Provide the (X, Y) coordinate of the cell's center where the given text is located.  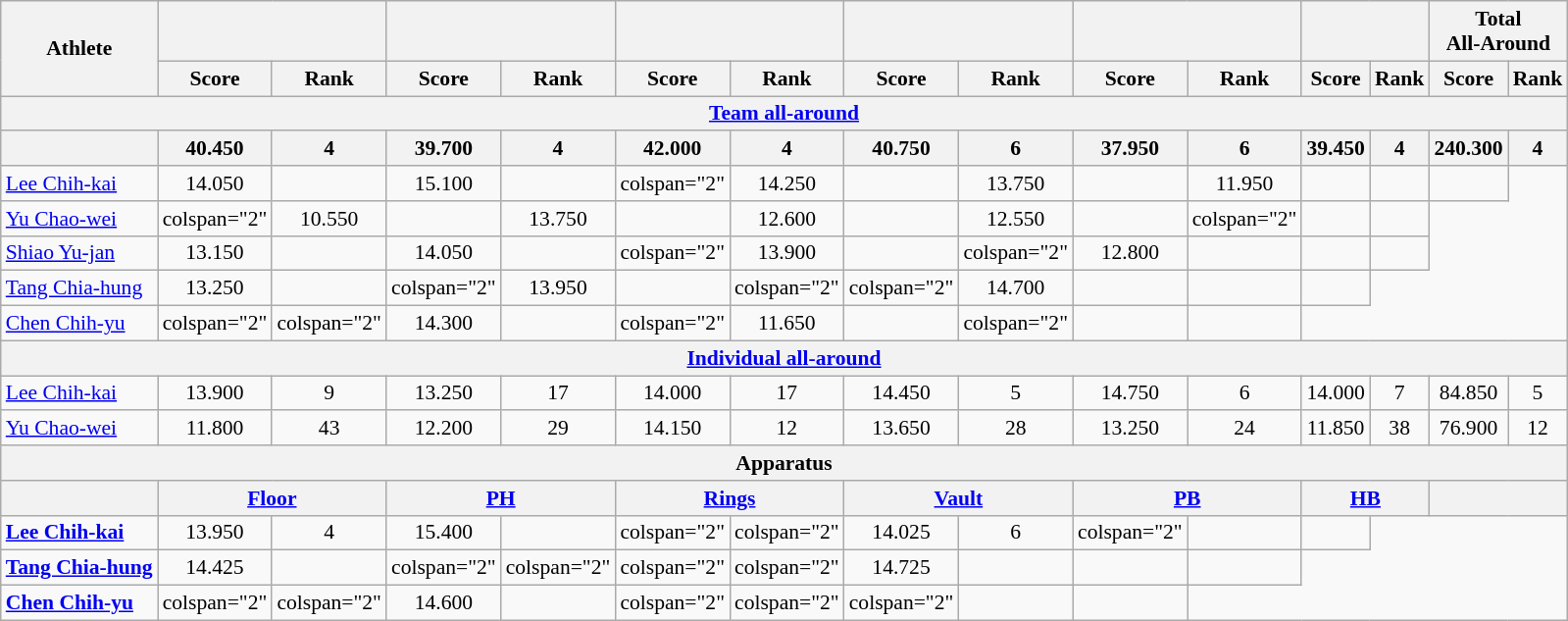
14.700 (1016, 288)
76.900 (1468, 429)
13.650 (902, 429)
11.800 (216, 429)
39.700 (443, 149)
43 (329, 429)
13.150 (216, 253)
7 (1400, 393)
Shiao Yu-jan (79, 253)
40.450 (216, 149)
12.600 (786, 219)
15.400 (443, 533)
12.200 (443, 429)
24 (1245, 429)
11.950 (1245, 183)
14.600 (443, 603)
240.300 (1468, 149)
TotalAll-Around (1498, 31)
42.000 (673, 149)
84.850 (1468, 393)
11.850 (1336, 429)
15.100 (443, 183)
14.025 (902, 533)
PB (1187, 498)
14.750 (1130, 393)
PH (500, 498)
Individual all-around (784, 358)
Vault (959, 498)
14.725 (902, 568)
Floor (273, 498)
HB (1365, 498)
14.150 (673, 429)
28 (1016, 429)
Rings (730, 498)
40.750 (902, 149)
29 (559, 429)
9 (329, 393)
14.250 (786, 183)
Athlete (79, 49)
10.550 (329, 219)
Team all-around (784, 114)
14.425 (216, 568)
11.650 (786, 324)
14.450 (902, 393)
12.800 (1130, 253)
12.550 (1016, 219)
38 (1400, 429)
37.950 (1130, 149)
39.450 (1336, 149)
Apparatus (784, 463)
14.300 (443, 324)
